Return (X, Y) of the center of cell containing provided text 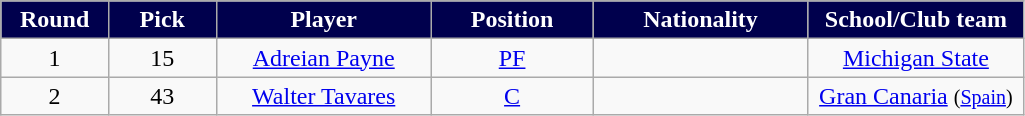
Position (512, 20)
Walter Tavares (324, 96)
Round (55, 20)
Nationality (700, 20)
Gran Canaria (Spain) (916, 96)
PF (512, 58)
1 (55, 58)
Pick (162, 20)
Michigan State (916, 58)
15 (162, 58)
Player (324, 20)
School/Club team (916, 20)
C (512, 96)
Adreian Payne (324, 58)
2 (55, 96)
43 (162, 96)
